Determine the (X, Y) coordinate at the center of the cell enclosing the given text.  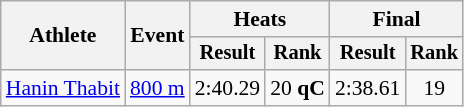
2:38.61 (368, 88)
19 (434, 88)
Athlete (63, 36)
20 qC (298, 88)
Event (158, 36)
800 m (158, 88)
Final (396, 19)
Heats (260, 19)
2:40.29 (228, 88)
Hanin Thabit (63, 88)
